Return the [X, Y] coordinate for the center point of the cell that contains the specified text.  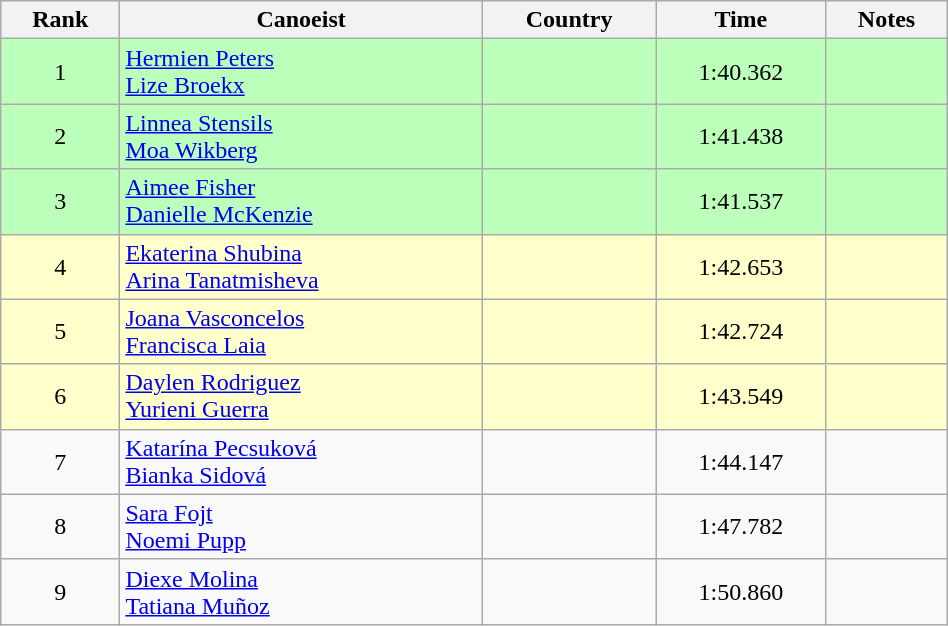
Country [568, 20]
1:42.653 [741, 266]
Diexe MolinaTatiana Muñoz [302, 592]
1:41.537 [741, 202]
Linnea StensilsMoa Wikberg [302, 136]
Katarína PecsukováBianka Sidová [302, 462]
1:43.549 [741, 396]
1:50.860 [741, 592]
Time [741, 20]
Rank [60, 20]
9 [60, 592]
1 [60, 72]
Canoeist [302, 20]
7 [60, 462]
Sara FojtNoemi Pupp [302, 526]
1:42.724 [741, 332]
4 [60, 266]
2 [60, 136]
6 [60, 396]
1:44.147 [741, 462]
5 [60, 332]
Hermien PetersLize Broekx [302, 72]
Joana VasconcelosFrancisca Laia [302, 332]
Aimee FisherDanielle McKenzie [302, 202]
1:47.782 [741, 526]
1:41.438 [741, 136]
1:40.362 [741, 72]
Daylen RodriguezYurieni Guerra [302, 396]
Notes [886, 20]
8 [60, 526]
3 [60, 202]
Ekaterina ShubinaArina Tanatmisheva [302, 266]
